Search for the cell housing the specified text and yield its (X, Y) center coordinate. 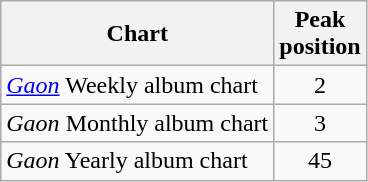
Gaon Weekly album chart (138, 85)
3 (320, 123)
Chart (138, 34)
45 (320, 161)
2 (320, 85)
Gaon Yearly album chart (138, 161)
Gaon Monthly album chart (138, 123)
Peakposition (320, 34)
